Return the [x, y] coordinate for the center point of the cell that contains the specified text.  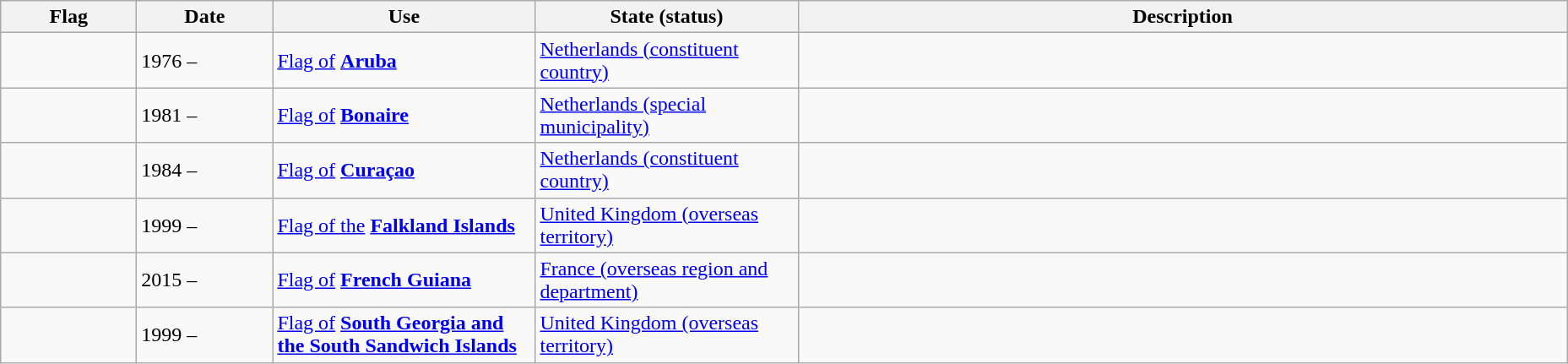
Flag [69, 17]
Flag of Bonaire [404, 115]
2015 – [204, 280]
Use [404, 17]
Netherlands (special municipality) [667, 115]
1981 – [204, 115]
1976 – [204, 61]
Description [1182, 17]
Flag of the Falkland Islands [404, 225]
Flag of South Georgia and the South Sandwich Islands [404, 334]
Flag of French Guiana [404, 280]
State (status) [667, 17]
Flag of Aruba [404, 61]
Date [204, 17]
1984 – [204, 171]
Flag of Curaçao [404, 171]
France (overseas region and department) [667, 280]
